Find where the given text appears and provide that cell's center as [X, Y] coordinate. 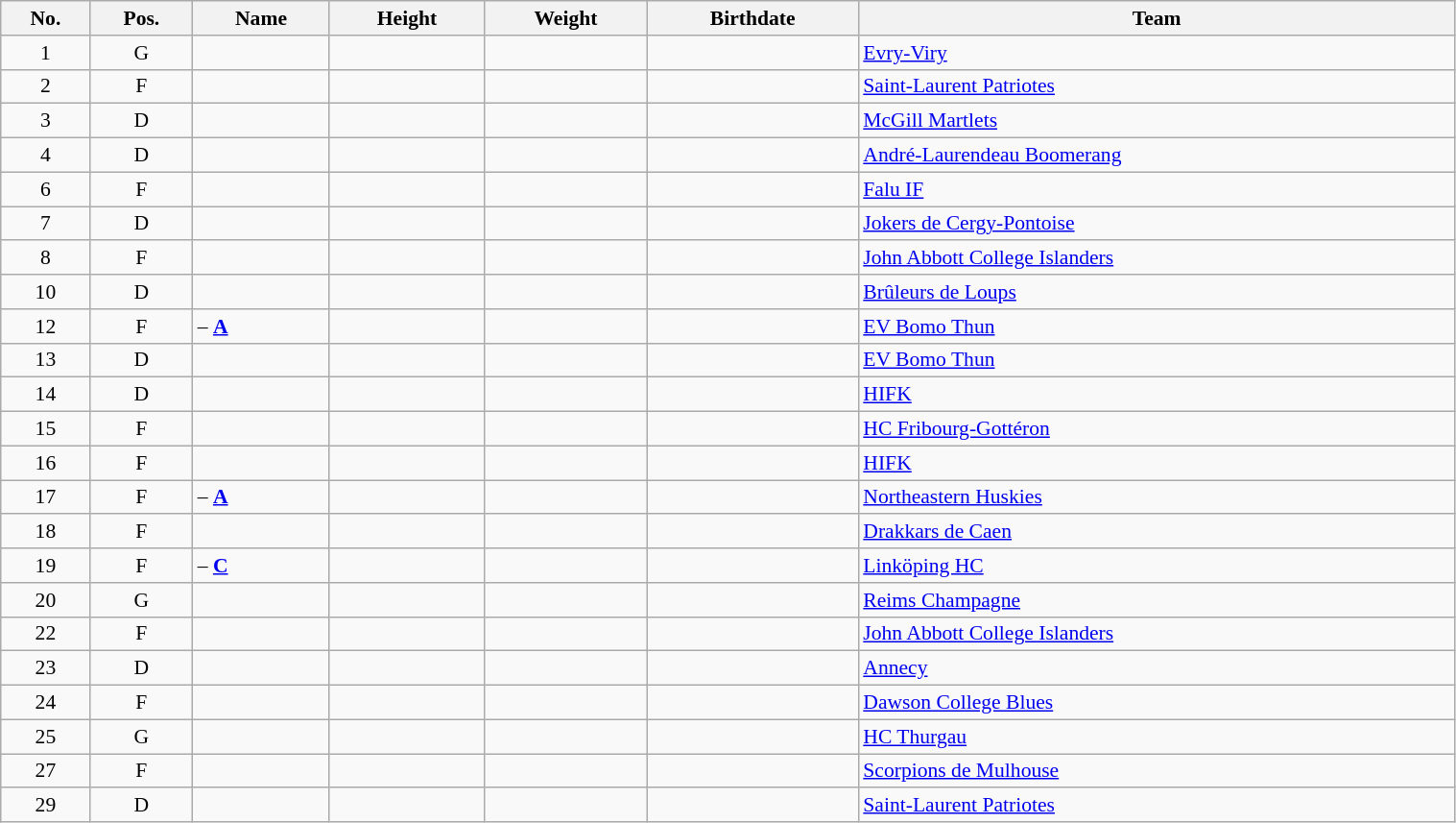
Name [261, 18]
8 [46, 258]
Dawson College Blues [1157, 703]
4 [46, 156]
Weight [566, 18]
10 [46, 292]
1 [46, 53]
HC Fribourg-Gottéron [1157, 429]
18 [46, 532]
22 [46, 634]
24 [46, 703]
Reims Champagne [1157, 600]
Annecy [1157, 668]
Birthdate [752, 18]
7 [46, 224]
Brûleurs de Loups [1157, 292]
Falu IF [1157, 189]
27 [46, 771]
Jokers de Cergy-Pontoise [1157, 224]
19 [46, 566]
29 [46, 806]
15 [46, 429]
Team [1157, 18]
– C [261, 566]
13 [46, 360]
20 [46, 600]
14 [46, 395]
Evry-Viry [1157, 53]
2 [46, 86]
André-Laurendeau Boomerang [1157, 156]
12 [46, 327]
HC Thurgau [1157, 737]
Pos. [142, 18]
23 [46, 668]
Northeastern Huskies [1157, 497]
3 [46, 121]
Height [407, 18]
16 [46, 463]
17 [46, 497]
25 [46, 737]
Scorpions de Mulhouse [1157, 771]
6 [46, 189]
McGill Martlets [1157, 121]
Linköping HC [1157, 566]
Drakkars de Caen [1157, 532]
No. [46, 18]
